Return (x, y) of the center of cell containing provided text 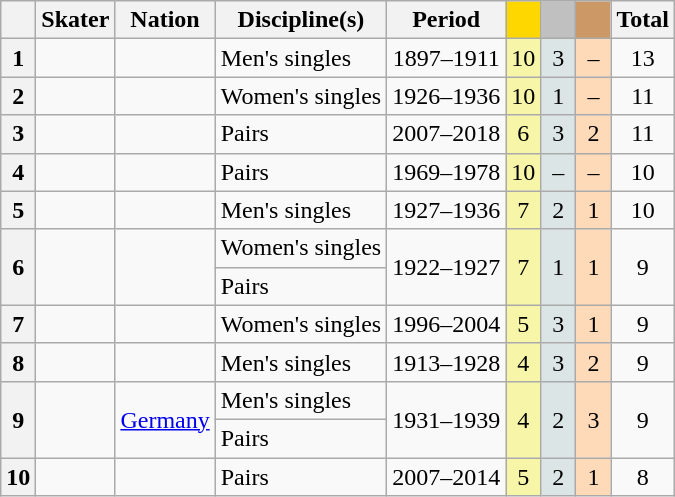
Germany (165, 419)
Period (446, 20)
Skater (76, 20)
1969–1978 (446, 172)
2007–2014 (446, 477)
Total (643, 20)
1931–1939 (446, 419)
1897–1911 (446, 58)
1913–1928 (446, 362)
2007–2018 (446, 134)
Discipline(s) (300, 20)
Nation (165, 20)
1996–2004 (446, 324)
13 (643, 58)
1927–1936 (446, 210)
1922–1927 (446, 267)
1926–1936 (446, 96)
